Find where the given text appears and provide that cell's center as (X, Y) coordinate. 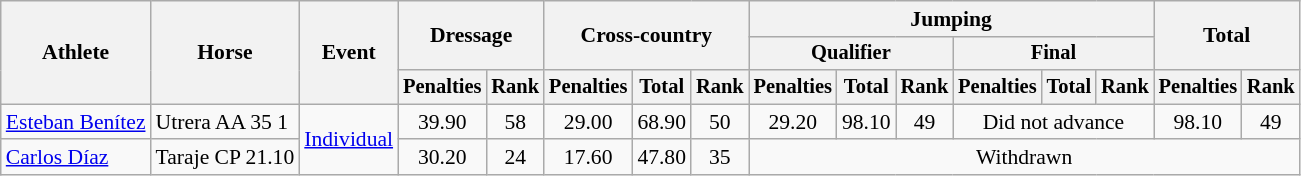
Individual (348, 140)
68.90 (662, 122)
Withdrawn (1024, 158)
17.60 (588, 158)
29.00 (588, 122)
Athlete (76, 52)
Event (348, 52)
24 (515, 158)
Jumping (952, 19)
Esteban Benítez (76, 122)
Taraje CP 21.10 (226, 158)
Cross-country (646, 36)
Carlos Díaz (76, 158)
35 (720, 158)
Dressage (471, 36)
Qualifier (852, 54)
Utrera AA 35 1 (226, 122)
39.90 (442, 122)
Final (1053, 54)
58 (515, 122)
Horse (226, 52)
Did not advance (1053, 122)
47.80 (662, 158)
29.20 (793, 122)
50 (720, 122)
30.20 (442, 158)
